Return (x, y) of the center of cell containing provided text 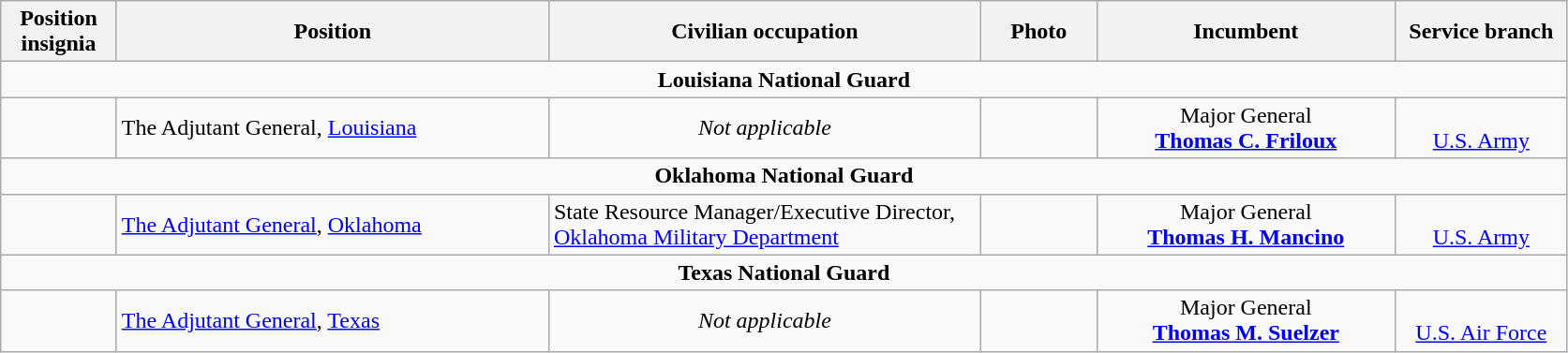
Texas National Guard (784, 272)
Incumbent (1247, 32)
Louisiana National Guard (784, 80)
Position (332, 32)
The Adjutant General, Oklahoma (332, 225)
Position insignia (59, 32)
U.S. Air Force (1482, 320)
State Resource Manager/Executive Director, Oklahoma Military Department (765, 225)
Photo (1038, 32)
Oklahoma National Guard (784, 176)
Major GeneralThomas C. Friloux (1247, 127)
The Adjutant General, Texas (332, 320)
Major GeneralThomas M. Suelzer (1247, 320)
Civilian occupation (765, 32)
Service branch (1482, 32)
Major GeneralThomas H. Mancino (1247, 225)
The Adjutant General, Louisiana (332, 127)
